For the text-containing cell, return its midpoint in (x, y) coordinate format. 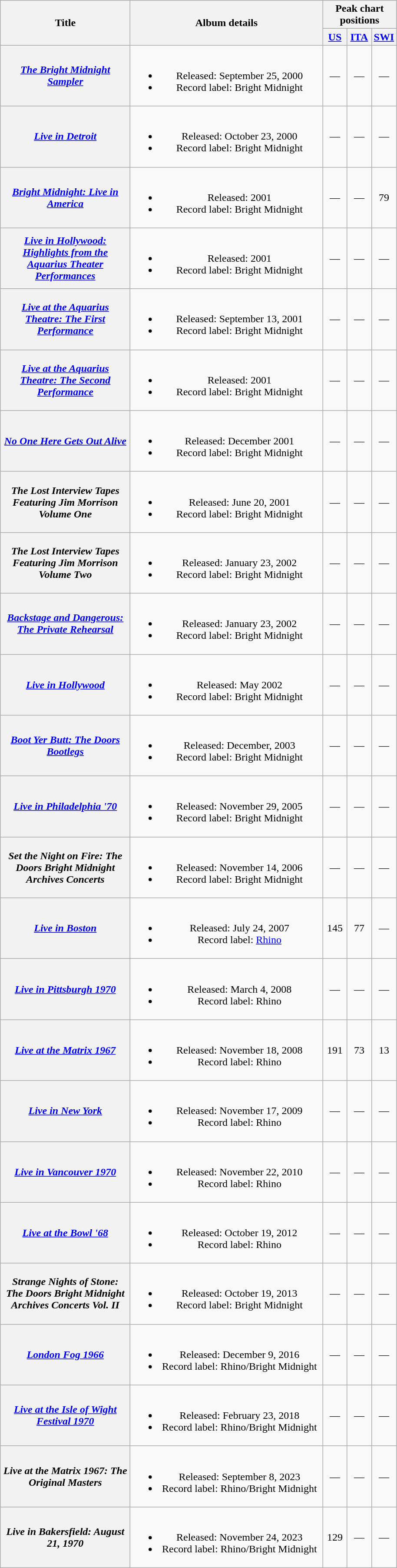
Album details (227, 23)
Live in Pittsburgh 1970 (65, 989)
SWI (384, 37)
13 (384, 1050)
Live in Vancouver 1970 (65, 1172)
Released: February 23, 2018Record label: Rhino/Bright Midnight (227, 1415)
Live in Bakersfield: August 21, 1970 (65, 1537)
129 (335, 1537)
Released: October 23, 2000Record label: Bright Midnight (227, 137)
Set the Night on Fire: The Doors Bright Midnight Archives Concerts (65, 867)
Live at the Bowl '68 (65, 1233)
Released: November 24, 2023Record label: Rhino/Bright Midnight (227, 1537)
Peak chart positions (360, 15)
191 (335, 1050)
Live at the Matrix 1967 (65, 1050)
The Lost Interview Tapes Featuring Jim Morrison Volume Two (65, 563)
Released: December, 2003Record label: Bright Midnight (227, 746)
Live in Hollywood (65, 684)
Released: October 19, 2013Record label: Bright Midnight (227, 1294)
The Lost Interview Tapes Featuring Jim Morrison Volume One (65, 502)
145 (335, 928)
Released: October 19, 2012Record label: Rhino (227, 1233)
Released: May 2002Record label: Bright Midnight (227, 684)
Live in Boston (65, 928)
The Bright Midnight Sampler (65, 76)
Released: December 2001Record label: Bright Midnight (227, 441)
Live at the Matrix 1967: The Original Masters (65, 1476)
Strange Nights of Stone: The Doors Bright Midnight Archives Concerts Vol. II (65, 1294)
Released: November 17, 2009Record label: Rhino (227, 1111)
77 (359, 928)
Released: December 9, 2016Record label: Rhino/Bright Midnight (227, 1354)
Released: September 8, 2023Record label: Rhino/Bright Midnight (227, 1476)
Live in Hollywood: Highlights from the Aquarius Theater Performances (65, 258)
79 (384, 197)
Bright Midnight: Live in America (65, 197)
Live in New York (65, 1111)
No One Here Gets Out Alive (65, 441)
Live in Philadelphia '70 (65, 807)
Live at the Isle of Wight Festival 1970 (65, 1415)
73 (359, 1050)
Released: June 20, 2001Record label: Bright Midnight (227, 502)
Released: September 25, 2000Record label: Bright Midnight (227, 76)
Title (65, 23)
London Fog 1966 (65, 1354)
Released: November 29, 2005Record label: Bright Midnight (227, 807)
Released: September 13, 2001Record label: Bright Midnight (227, 319)
ITA (359, 37)
Live at the Aquarius Theatre: The Second Performance (65, 380)
Released: July 24, 2007Record label: Rhino (227, 928)
Boot Yer Butt: The Doors Bootlegs (65, 746)
Released: November 22, 2010Record label: Rhino (227, 1172)
Released: November 18, 2008Record label: Rhino (227, 1050)
Released: November 14, 2006Record label: Bright Midnight (227, 867)
Live in Detroit (65, 137)
Backstage and Dangerous: The Private Rehearsal (65, 624)
Released: March 4, 2008Record label: Rhino (227, 989)
Live at the Aquarius Theatre: The First Performance (65, 319)
US (335, 37)
